Pinpoint the cell where the given text exists, returning its (x, y) midpoint coordinate. 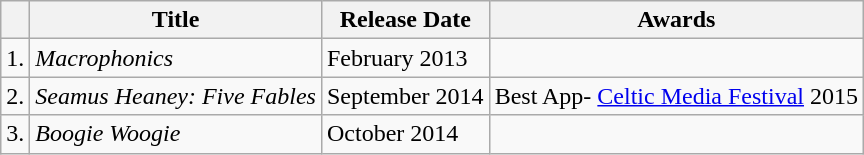
3. (16, 134)
Seamus Heaney: Five Fables (176, 96)
September 2014 (405, 96)
1. (16, 58)
Title (176, 20)
2. (16, 96)
Awards (676, 20)
Boogie Woogie (176, 134)
Best App- Celtic Media Festival 2015 (676, 96)
Release Date (405, 20)
October 2014 (405, 134)
February 2013 (405, 58)
Macrophonics (176, 58)
